Locate the cell with the specified text and output its (X, Y) center coordinate. 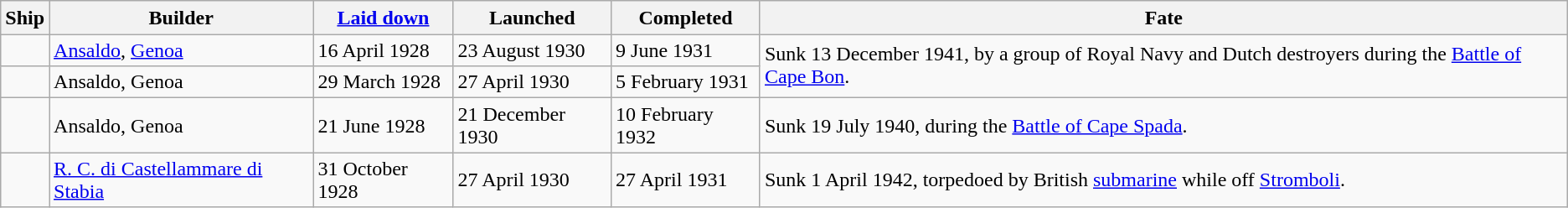
27 April 1931 (686, 179)
Builder (181, 18)
9 June 1931 (686, 50)
Completed (686, 18)
R. C. di Castellammare di Stabia (181, 179)
Sunk 1 April 1942, torpedoed by British submarine while off Stromboli. (1163, 179)
Sunk 19 July 1940, during the Battle of Cape Spada. (1163, 126)
16 April 1928 (384, 50)
Sunk 13 December 1941, by a group of Royal Navy and Dutch destroyers during the Battle of Cape Bon. (1163, 66)
Fate (1163, 18)
21 December 1930 (533, 126)
Ship (25, 18)
31 October 1928 (384, 179)
Laid down (384, 18)
29 March 1928 (384, 82)
10 February 1932 (686, 126)
Launched (533, 18)
23 August 1930 (533, 50)
5 February 1931 (686, 82)
21 June 1928 (384, 126)
